For the text-containing cell, return its midpoint in [X, Y] coordinate format. 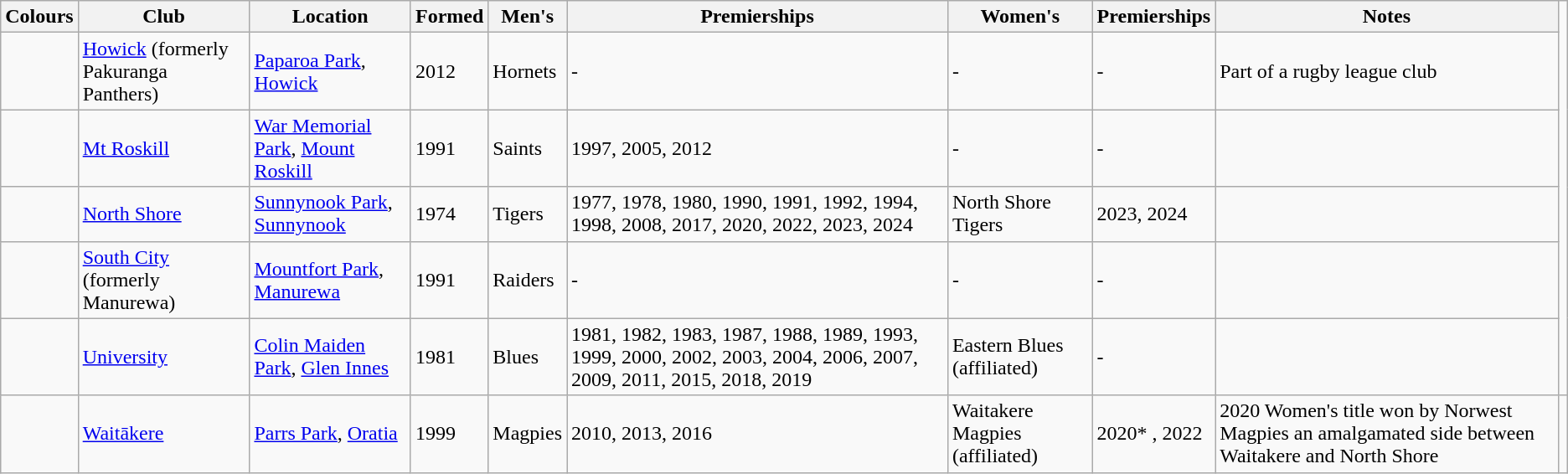
Saints [528, 148]
2023, 2024 [1154, 214]
Notes [1387, 17]
1981 [449, 357]
Magpies [528, 434]
North Shore [164, 214]
War Memorial Park, Mount Roskill [330, 148]
2020 Women's title won by Norwest Magpies an amalgamated side between Waitakere and North Shore [1387, 434]
Sunnynook Park, Sunnynook [330, 214]
Howick (formerly Pakuranga Panthers) [164, 71]
1999 [449, 434]
Eastern Blues (affiliated) [1020, 357]
1977, 1978, 1980, 1990, 1991, 1992, 1994, 1998, 2008, 2017, 2020, 2022, 2023, 2024 [757, 214]
Colin Maiden Park, Glen Innes [330, 357]
2020* , 2022 [1154, 434]
Club [164, 17]
Tigers [528, 214]
Blues [528, 357]
1974 [449, 214]
Formed [449, 17]
Raiders [528, 280]
Men's [528, 17]
Hornets [528, 71]
Women's [1020, 17]
2010, 2013, 2016 [757, 434]
Waitākere [164, 434]
1997, 2005, 2012 [757, 148]
Mountfort Park, Manurewa [330, 280]
1981, 1982, 1983, 1987, 1988, 1989, 1993, 1999, 2000, 2002, 2003, 2004, 2006, 2007, 2009, 2011, 2015, 2018, 2019 [757, 357]
Parrs Park, Oratia [330, 434]
University [164, 357]
Paparoa Park, Howick [330, 71]
Mt Roskill [164, 148]
2012 [449, 71]
Location [330, 17]
North Shore Tigers [1020, 214]
Colours [39, 17]
South City (formerly Manurewa) [164, 280]
Part of a rugby league club [1387, 71]
Waitakere Magpies (affiliated) [1020, 434]
